Locate the cell with the specified text and output its [X, Y] center coordinate. 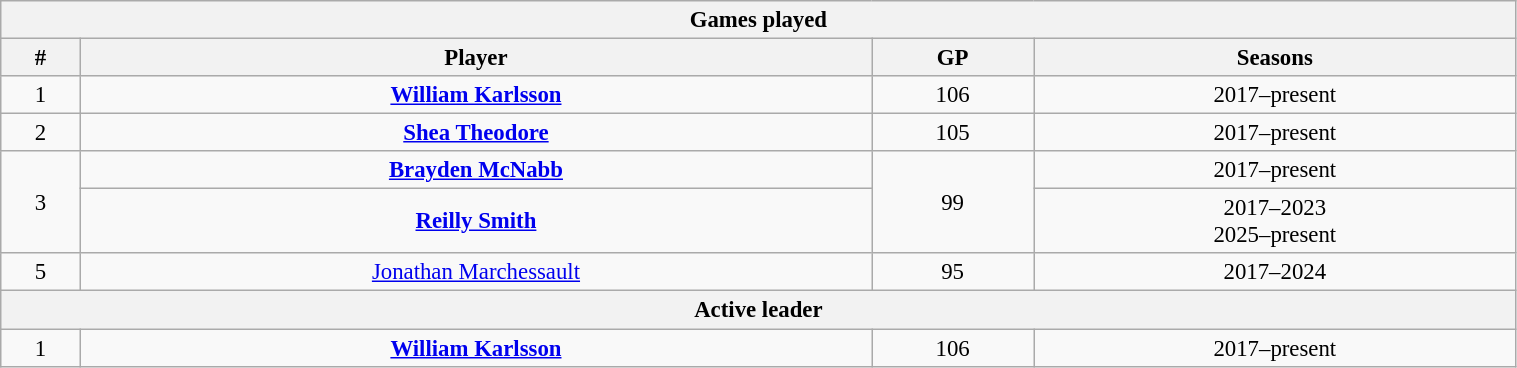
# [41, 58]
Games played [758, 20]
Reilly Smith [476, 222]
5 [41, 273]
GP [953, 58]
Shea Theodore [476, 133]
Brayden McNabb [476, 170]
Player [476, 58]
2017–2024 [1275, 273]
3 [41, 202]
105 [953, 133]
95 [953, 273]
2017–20232025–present [1275, 222]
2 [41, 133]
99 [953, 202]
Jonathan Marchessault [476, 273]
Active leader [758, 310]
Seasons [1275, 58]
